Identify which cell holds the provided text, then report its (X, Y) central coordinate. 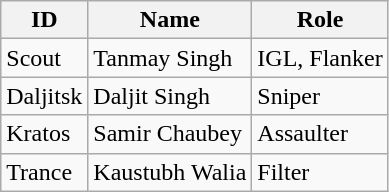
ID (44, 20)
Daljitsk (44, 96)
IGL, Flanker (320, 58)
Name (170, 20)
Role (320, 20)
Scout (44, 58)
Assaulter (320, 134)
Tanmay Singh (170, 58)
Kratos (44, 134)
Trance (44, 172)
Samir Chaubey (170, 134)
Daljit Singh (170, 96)
Sniper (320, 96)
Kaustubh Walia (170, 172)
Filter (320, 172)
